Pinpoint the cell where the given text exists, returning its (x, y) midpoint coordinate. 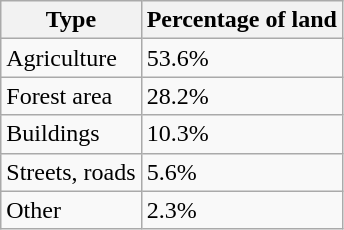
28.2% (242, 96)
Agriculture (71, 58)
Percentage of land (242, 20)
2.3% (242, 210)
Other (71, 210)
Streets, roads (71, 172)
10.3% (242, 134)
Forest area (71, 96)
Type (71, 20)
Buildings (71, 134)
53.6% (242, 58)
5.6% (242, 172)
